Output the (X, Y) coordinate of the center of the cell containing the given text.  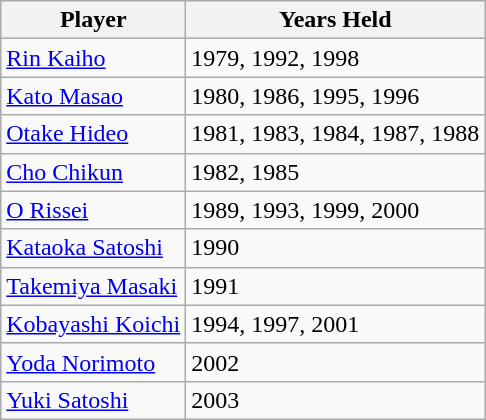
Kobayashi Koichi (94, 324)
Yuki Satoshi (94, 400)
2003 (336, 400)
1981, 1983, 1984, 1987, 1988 (336, 134)
Takemiya Masaki (94, 286)
Player (94, 20)
Years Held (336, 20)
Kataoka Satoshi (94, 248)
Rin Kaiho (94, 58)
1982, 1985 (336, 172)
1979, 1992, 1998 (336, 58)
Cho Chikun (94, 172)
2002 (336, 362)
Yoda Norimoto (94, 362)
Otake Hideo (94, 134)
1989, 1993, 1999, 2000 (336, 210)
1980, 1986, 1995, 1996 (336, 96)
1991 (336, 286)
1990 (336, 248)
Kato Masao (94, 96)
O Rissei (94, 210)
1994, 1997, 2001 (336, 324)
